Scan for the cell matching the given text and deliver its (x, y) coordinate at center. 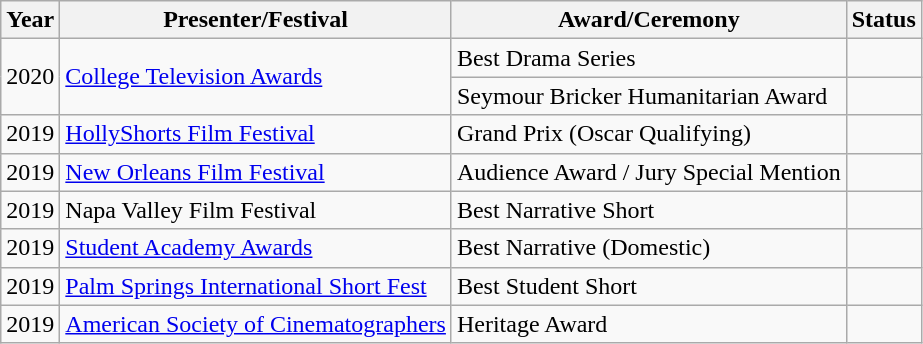
Best Student Short (648, 286)
Best Narrative Short (648, 210)
Year (30, 20)
Grand Prix (Oscar Qualifying) (648, 134)
Best Narrative (Domestic) (648, 248)
2020 (30, 77)
College Television Awards (256, 77)
Award/Ceremony (648, 20)
Best Drama Series (648, 58)
Seymour Bricker Humanitarian Award (648, 96)
American Society of Cinematographers (256, 324)
Palm Springs International Short Fest (256, 286)
Status (884, 20)
Napa Valley Film Festival (256, 210)
Student Academy Awards (256, 248)
Presenter/Festival (256, 20)
Audience Award / Jury Special Mention (648, 172)
New Orleans Film Festival (256, 172)
Heritage Award (648, 324)
HollyShorts Film Festival (256, 134)
